From the cell containing the given text, extract its center point as (X, Y) coordinate. 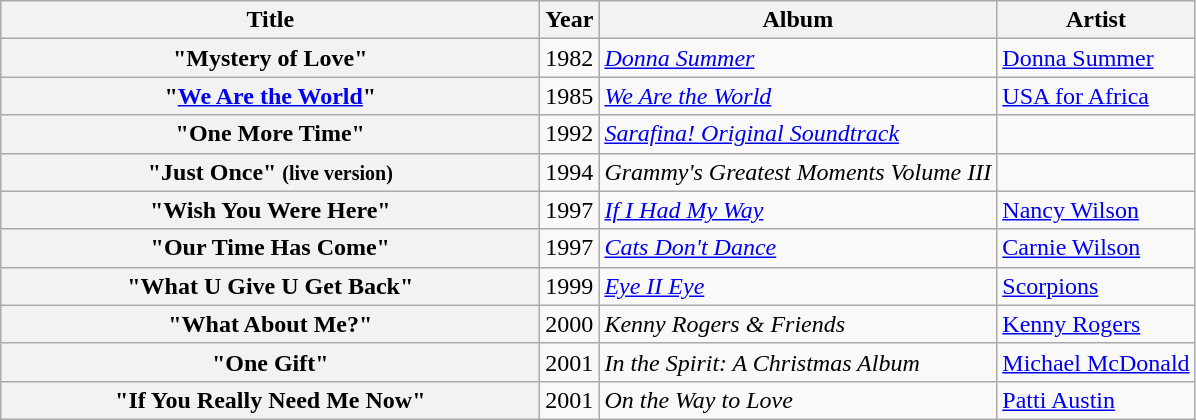
1985 (570, 96)
Title (270, 20)
"One More Time" (270, 134)
Carnie Wilson (1096, 248)
Eye II Eye (798, 286)
Michael McDonald (1096, 362)
1992 (570, 134)
Grammy's Greatest Moments Volume III (798, 172)
Patti Austin (1096, 400)
Scorpions (1096, 286)
Year (570, 20)
Artist (1096, 20)
Kenny Rogers & Friends (798, 324)
"What About Me?" (270, 324)
On the Way to Love (798, 400)
"Mystery of Love" (270, 58)
1999 (570, 286)
"One Gift" (270, 362)
"Our Time Has Come" (270, 248)
If I Had My Way (798, 210)
Nancy Wilson (1096, 210)
Kenny Rogers (1096, 324)
"Just Once" (live version) (270, 172)
"If You Really Need Me Now" (270, 400)
"Wish You Were Here" (270, 210)
Album (798, 20)
In the Spirit: A Christmas Album (798, 362)
1982 (570, 58)
"We Are the World" (270, 96)
"What U Give U Get Back" (270, 286)
Sarafina! Original Soundtrack (798, 134)
1994 (570, 172)
Cats Don't Dance (798, 248)
USA for Africa (1096, 96)
We Are the World (798, 96)
2000 (570, 324)
